For the text-containing cell, return its midpoint in [X, Y] coordinate format. 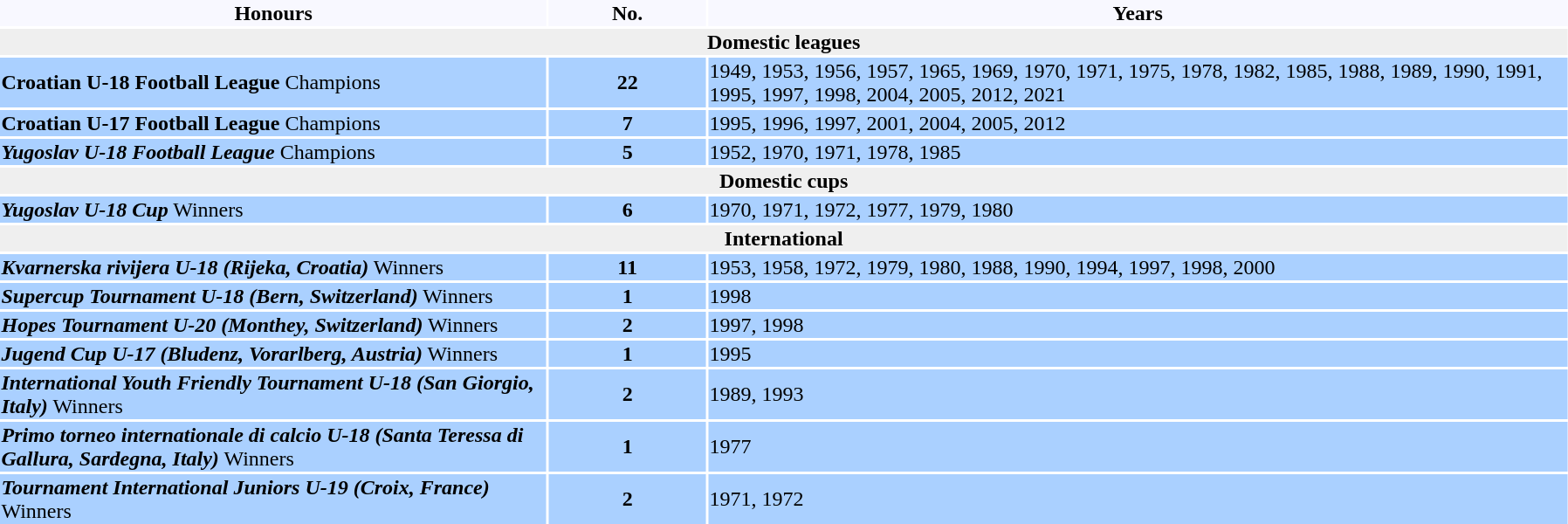
Primo torneo internationale di calcio U-18 (Santa Teressa di Gallura, Sardegna, Italy) Winners [273, 447]
Croatian U-18 Football League Champions [273, 82]
Supercup Tournament U-18 (Bern, Switzerland) Winners [273, 296]
Tournament International Juniors U-19 (Croix, France) Winners [273, 500]
1995 [1138, 354]
International [784, 238]
5 [627, 152]
1989, 1993 [1138, 395]
Years [1138, 13]
Jugend Cup U-17 (Bludenz, Vorarlberg, Austria) Winners [273, 354]
1998 [1138, 296]
1977 [1138, 447]
7 [627, 123]
Kvarnerska rivijera U-18 (Rijeka, Croatia) Winners [273, 267]
22 [627, 82]
No. [627, 13]
Yugoslav U-18 Cup Winners [273, 210]
International Youth Friendly Tournament U-18 (San Giorgio, Italy) Winners [273, 395]
1997, 1998 [1138, 325]
1953, 1958, 1972, 1979, 1980, 1988, 1990, 1994, 1997, 1998, 2000 [1138, 267]
1970, 1971, 1972, 1977, 1979, 1980 [1138, 210]
Hopes Tournament U-20 (Monthey, Switzerland) Winners [273, 325]
Croatian U-17 Football League Champions [273, 123]
Yugoslav U-18 Football League Champions [273, 152]
1952, 1970, 1971, 1978, 1985 [1138, 152]
11 [627, 267]
Domestic leagues [784, 42]
1995, 1996, 1997, 2001, 2004, 2005, 2012 [1138, 123]
6 [627, 210]
Honours [273, 13]
1971, 1972 [1138, 500]
1949, 1953, 1956, 1957, 1965, 1969, 1970, 1971, 1975, 1978, 1982, 1985, 1988, 1989, 1990, 1991, 1995, 1997, 1998, 2004, 2005, 2012, 2021 [1138, 82]
Domestic cups [784, 181]
